Locate the cell with the specified text and output its (X, Y) center coordinate. 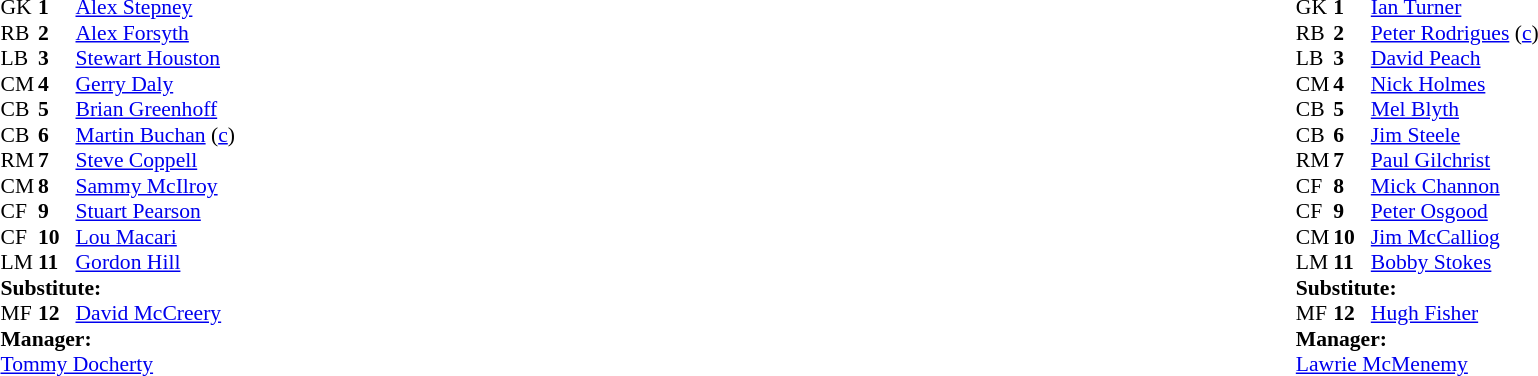
Stewart Houston (156, 59)
Sammy McIlroy (156, 186)
Martin Buchan (c) (156, 135)
Lou Macari (156, 237)
Gerry Daly (156, 84)
Stuart Pearson (156, 211)
Gordon Hill (156, 263)
Substitute: (117, 288)
Alex Forsyth (156, 33)
David McCreery (156, 313)
Brian Greenhoff (156, 109)
Manager: (117, 339)
Steve Coppell (156, 161)
